Locate the cell with the specified text and output its [x, y] center coordinate. 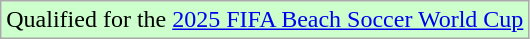
Qualified for the 2025 FIFA Beach Soccer World Cup [265, 20]
